Determine the (x, y) coordinate at the center of the cell enclosing the given text.  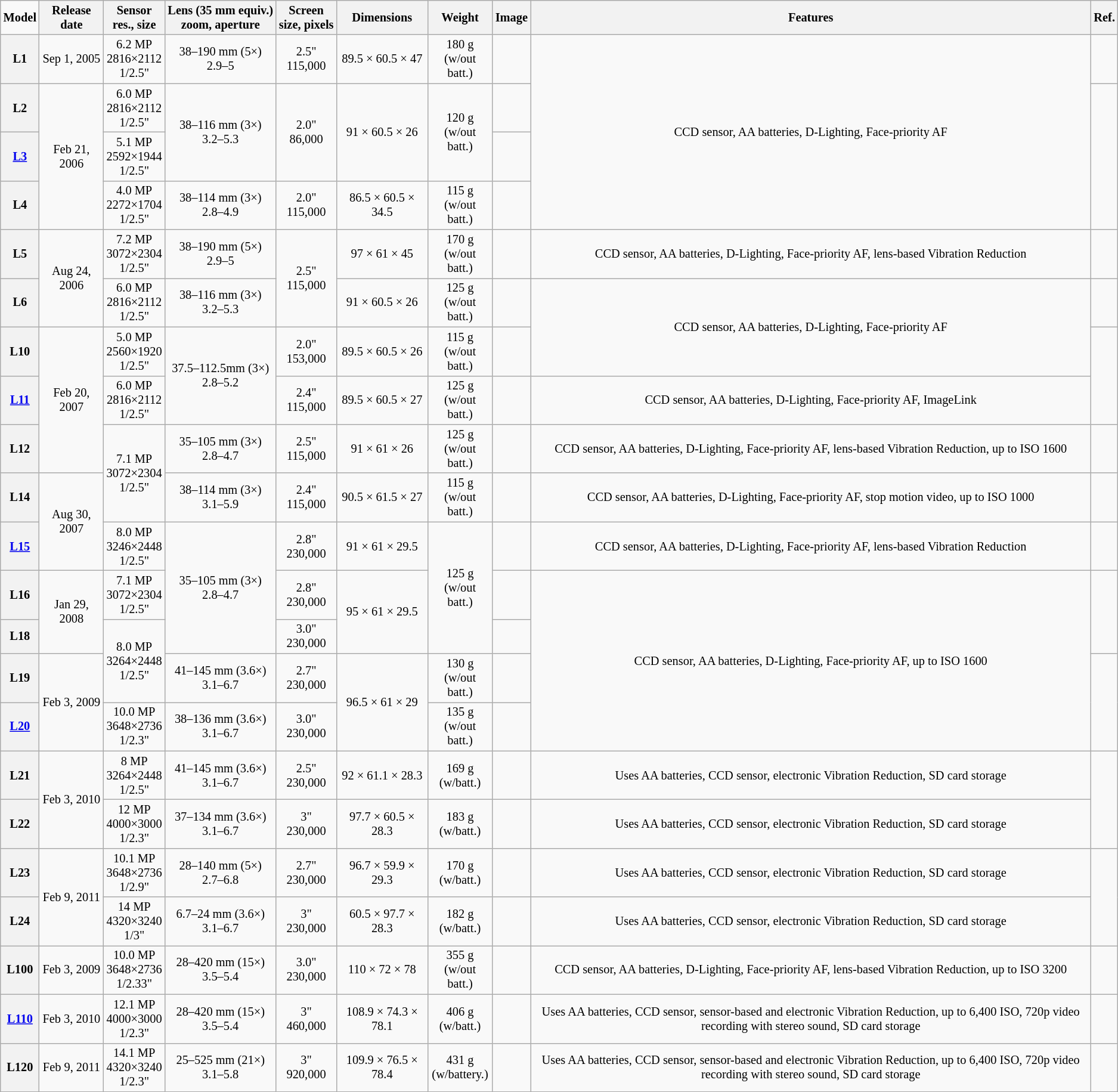
14.1 MP4320×32401/2.3" (135, 1068)
CCD sensor, AA batteries, D-Lighting, Face-priority AF, stop motion video, up to ISO 1000 (811, 497)
L100 (20, 970)
183 g(w/batt.) (460, 824)
CCD sensor, AA batteries, D-Lighting, Face-priority AF, up to ISO 1600 (811, 661)
L18 (20, 636)
10.1 MP3648×27361/2.9" (135, 873)
L5 (20, 254)
14 MP4320×32401/3" (135, 921)
5.1 MP2592×19441/2.5" (135, 156)
130 g(w/out batt.) (460, 678)
6.2 MP2816×21121/2.5" (135, 59)
Model (20, 17)
L14 (20, 497)
4.0 MP2272×17041/2.5" (135, 205)
86.5 × 60.5 × 34.5 (382, 205)
5.0 MP2560×19201/2.5" (135, 351)
170 g(w/batt.) (460, 873)
L6 (20, 302)
Release date (72, 17)
28–140 mm (5×)2.7–6.8 (221, 873)
180 g(w/out batt.) (460, 59)
96.5 × 61 × 29 (382, 703)
7.2 MP3072×23041/2.5" (135, 254)
182 g(w/batt.) (460, 921)
L12 (20, 448)
L23 (20, 873)
431 g(w/battery.) (460, 1068)
L15 (20, 546)
8 MP3264×24481/2.5" (135, 775)
37.5–112.5mm (3×)2.8–5.2 (221, 376)
L4 (20, 205)
Weight (460, 17)
2.5"230,000 (306, 775)
10.0 MP3648×27361/2.3" (135, 726)
L11 (20, 400)
3"920,000 (306, 1068)
2.0"153,000 (306, 351)
Features (811, 17)
355 g(w/out batt.) (460, 970)
96.7 × 59.9 × 29.3 (382, 873)
120 g(w/out batt.) (460, 132)
Dimensions (382, 17)
8.0 MP3246×24481/2.5" (135, 546)
10.0 MP3648×27361/2.33" (135, 970)
L19 (20, 678)
109.9 × 76.5 × 78.4 (382, 1068)
Image (512, 17)
169 g(w/batt.) (460, 775)
38–136 mm (3.6×)3.1–6.7 (221, 726)
L20 (20, 726)
CCD sensor, AA batteries, D-Lighting, Face-priority AF, ImageLink (811, 400)
91 × 61 × 26 (382, 448)
91 × 61 × 29.5 (382, 546)
L10 (20, 351)
97 × 61 × 45 (382, 254)
37–134 mm (3.6×)3.1–6.7 (221, 824)
2.0"86,000 (306, 132)
2.0"115,000 (306, 205)
25–525 mm (21×)3.1–5.8 (221, 1068)
95 × 61 × 29.5 (382, 612)
Lens (35 mm equiv.)zoom, aperture (221, 17)
60.5 × 97.7 × 28.3 (382, 921)
Sep 1, 2005 (72, 59)
89.5 × 60.5 × 27 (382, 400)
CCD sensor, AA batteries, D-Lighting, Face-priority AF, lens-based Vibration Reduction, up to ISO 3200 (811, 970)
Feb 21, 2006 (72, 156)
L1 (20, 59)
8.0 MP3264×24481/2.5" (135, 661)
Feb 20, 2007 (72, 400)
CCD sensor, AA batteries, D-Lighting, Face-priority AF, lens-based Vibration Reduction, up to ISO 1600 (811, 448)
Sensorres., size (135, 17)
97.7 × 60.5 × 28.3 (382, 824)
89.5 × 60.5 × 26 (382, 351)
Aug 30, 2007 (72, 521)
406 g(w/batt.) (460, 1019)
L2 (20, 108)
L120 (20, 1068)
12.1 MP4000×30001/2.3" (135, 1019)
L3 (20, 156)
Ref. (1104, 17)
92 × 61.1 × 28.3 (382, 775)
Screensize, pixels (306, 17)
3"460,000 (306, 1019)
L22 (20, 824)
Aug 24, 2006 (72, 278)
135 g(w/out batt.) (460, 726)
Jan 29, 2008 (72, 612)
38–114 mm (3×)3.1–5.9 (221, 497)
89.5 × 60.5 × 47 (382, 59)
38–114 mm (3×)2.8–4.9 (221, 205)
6.7–24 mm (3.6×)3.1–6.7 (221, 921)
L16 (20, 595)
12 MP4000×30001/2.3" (135, 824)
L110 (20, 1019)
90.5 × 61.5 × 27 (382, 497)
170 g(w/out batt.) (460, 254)
L21 (20, 775)
108.9 × 74.3 × 78.1 (382, 1019)
110 × 72 × 78 (382, 970)
L24 (20, 921)
